Return the [X, Y] coordinate for the center point of the cell that contains the specified text.  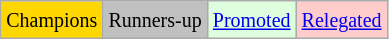
Runners-up [155, 20]
Champions [52, 20]
Relegated [342, 20]
Promoted [252, 20]
